Pinpoint the cell where the given text exists, returning its [x, y] midpoint coordinate. 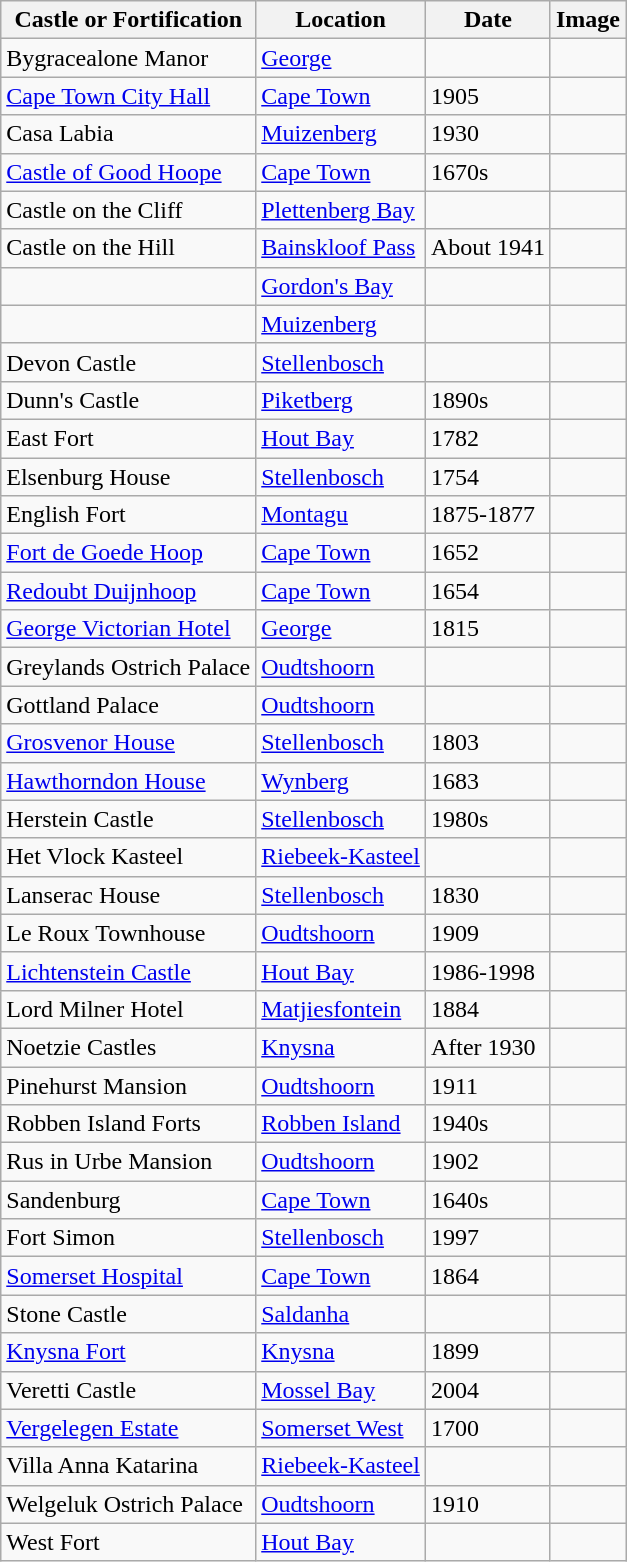
Knysna Fort [128, 1352]
1782 [488, 438]
Fort de Goede Hoop [128, 553]
Plettenberg Bay [341, 210]
Veretti Castle [128, 1390]
George Victorian Hotel [128, 629]
Date [488, 20]
Cape Town City Hall [128, 96]
1980s [488, 819]
Fort Simon [128, 1238]
1654 [488, 591]
Location [341, 20]
Vergelegen Estate [128, 1428]
Gordon's Bay [341, 286]
1754 [488, 477]
Matjiesfontein [341, 1009]
Pinehurst Mansion [128, 1085]
Castle or Fortification [128, 20]
1930 [488, 134]
Somerset Hospital [128, 1276]
Stone Castle [128, 1314]
1670s [488, 172]
1940s [488, 1124]
1899 [488, 1352]
English Fort [128, 515]
Sandenburg [128, 1200]
Hawthorndon House [128, 781]
Grosvenor House [128, 743]
1815 [488, 629]
Noetzie Castles [128, 1047]
Gottland Palace [128, 705]
1700 [488, 1428]
Castle of Good Hoope [128, 172]
Rus in Urbe Mansion [128, 1162]
Image [588, 20]
Welgeluk Ostrich Palace [128, 1504]
Villa Anna Katarina [128, 1466]
Robben Island [341, 1124]
1864 [488, 1276]
1986-1998 [488, 971]
1905 [488, 96]
Piketberg [341, 400]
West Fort [128, 1542]
Lichtenstein Castle [128, 971]
Castle on the Cliff [128, 210]
1902 [488, 1162]
Elsenburg House [128, 477]
Het Vlock Kasteel [128, 857]
1875-1877 [488, 515]
Greylands Ostrich Palace [128, 667]
Somerset West [341, 1428]
Herstein Castle [128, 819]
1910 [488, 1504]
1911 [488, 1085]
1803 [488, 743]
1830 [488, 895]
2004 [488, 1390]
1683 [488, 781]
Le Roux Townhouse [128, 933]
Lanserac House [128, 895]
Bygracealone Manor [128, 58]
Devon Castle [128, 362]
After 1930 [488, 1047]
Lord Milner Hotel [128, 1009]
1997 [488, 1238]
Montagu [341, 515]
Mossel Bay [341, 1390]
1640s [488, 1200]
1890s [488, 400]
Redoubt Duijnhoop [128, 591]
1884 [488, 1009]
About 1941 [488, 248]
Castle on the Hill [128, 248]
1652 [488, 553]
Saldanha [341, 1314]
Robben Island Forts [128, 1124]
Wynberg [341, 781]
1909 [488, 933]
East Fort [128, 438]
Casa Labia [128, 134]
Bainskloof Pass [341, 248]
Dunn's Castle [128, 400]
